Pinpoint the cell where the given text exists, returning its (X, Y) midpoint coordinate. 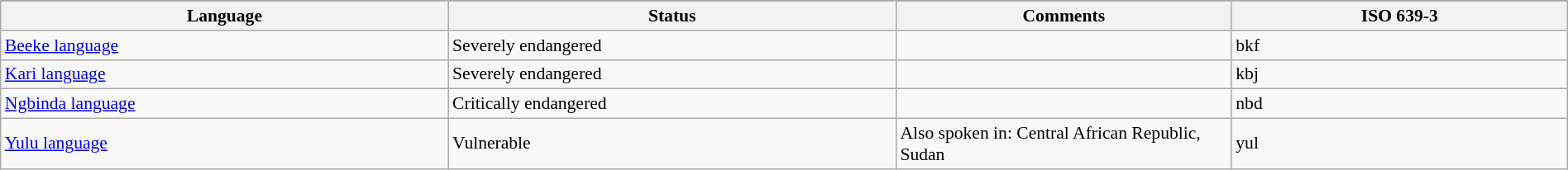
Vulnerable (672, 144)
Also spoken in: Central African Republic, Sudan (1064, 144)
kbj (1399, 74)
Critically endangered (672, 104)
yul (1399, 144)
Status (672, 16)
Beeke language (225, 45)
Language (225, 16)
Comments (1064, 16)
Yulu language (225, 144)
nbd (1399, 104)
Kari language (225, 74)
ISO 639-3 (1399, 16)
Ngbinda language (225, 104)
bkf (1399, 45)
